Pinpoint the cell where the given text exists, returning its [X, Y] midpoint coordinate. 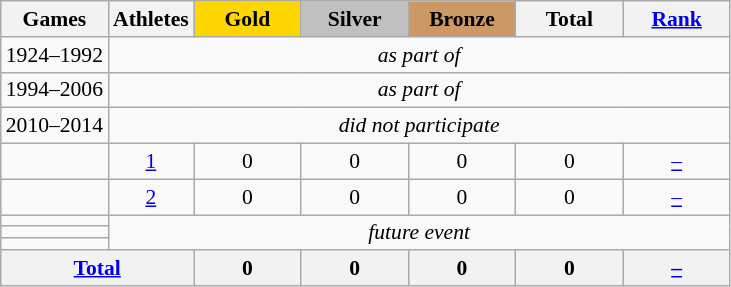
2 [151, 197]
1924–1992 [54, 55]
Gold [248, 19]
2010–2014 [54, 126]
Games [54, 19]
1994–2006 [54, 90]
Athletes [151, 19]
1 [151, 162]
Bronze [462, 19]
Rank [676, 19]
Silver [354, 19]
future event [419, 233]
did not participate [419, 126]
